Determine the [X, Y] coordinate at the center of the cell enclosing the given text.  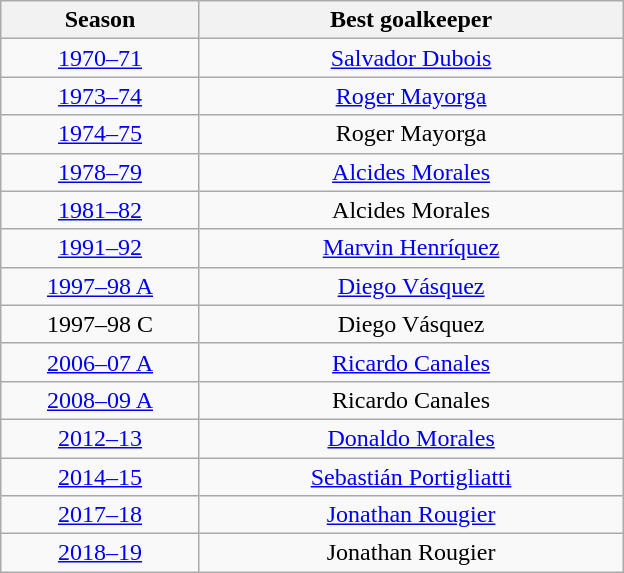
1981–82 [100, 210]
2017–18 [100, 515]
1970–71 [100, 58]
1997–98 C [100, 324]
1973–74 [100, 96]
1997–98 A [100, 286]
2012–13 [100, 438]
1991–92 [100, 248]
Season [100, 20]
Sebastián Portigliatti [411, 477]
Donaldo Morales [411, 438]
1978–79 [100, 172]
2018–19 [100, 553]
Best goalkeeper [411, 20]
1974–75 [100, 134]
Marvin Henríquez [411, 248]
Salvador Dubois [411, 58]
2014–15 [100, 477]
2006–07 A [100, 362]
2008–09 A [100, 400]
